Output the (x, y) coordinate of the center of the cell containing the given text.  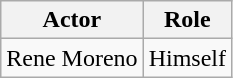
Rene Moreno (72, 58)
Role (187, 20)
Actor (72, 20)
Himself (187, 58)
